Identify which cell holds the provided text, then report its (x, y) central coordinate. 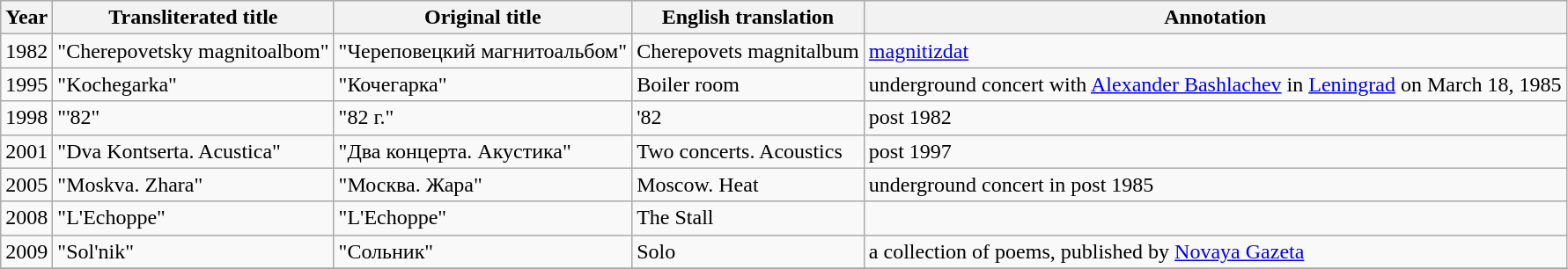
"Dva Kontserta. Acustica" (194, 151)
'82 (748, 118)
Annotation (1215, 18)
"Кочегарка" (482, 84)
1998 (26, 118)
"Moskva. Zhara" (194, 185)
post 1997 (1215, 151)
Cherepovets magnitalbum (748, 51)
underground concert in post 1985 (1215, 185)
a collection of poems, published by Novaya Gazeta (1215, 251)
"82 г." (482, 118)
"Череповецкий магнитоальбом" (482, 51)
underground concert with Alexander Bashlachev in Leningrad on March 18, 1985 (1215, 84)
"'82" (194, 118)
2001 (26, 151)
Boiler room (748, 84)
magnitizdat (1215, 51)
Year (26, 18)
The Stall (748, 218)
Solo (748, 251)
2008 (26, 218)
"Два концерта. Акустика" (482, 151)
2005 (26, 185)
Moscow. Heat (748, 185)
1982 (26, 51)
Original title (482, 18)
"Москва. Жара" (482, 185)
2009 (26, 251)
"Cherepovetsky magnitoalbom" (194, 51)
English translation (748, 18)
Transliterated title (194, 18)
post 1982 (1215, 118)
1995 (26, 84)
"Сольник" (482, 251)
"Sol'nik" (194, 251)
"Kochegarka" (194, 84)
Two concerts. Acoustics (748, 151)
